Return the [x, y] coordinate for the center point of the cell that contains the specified text.  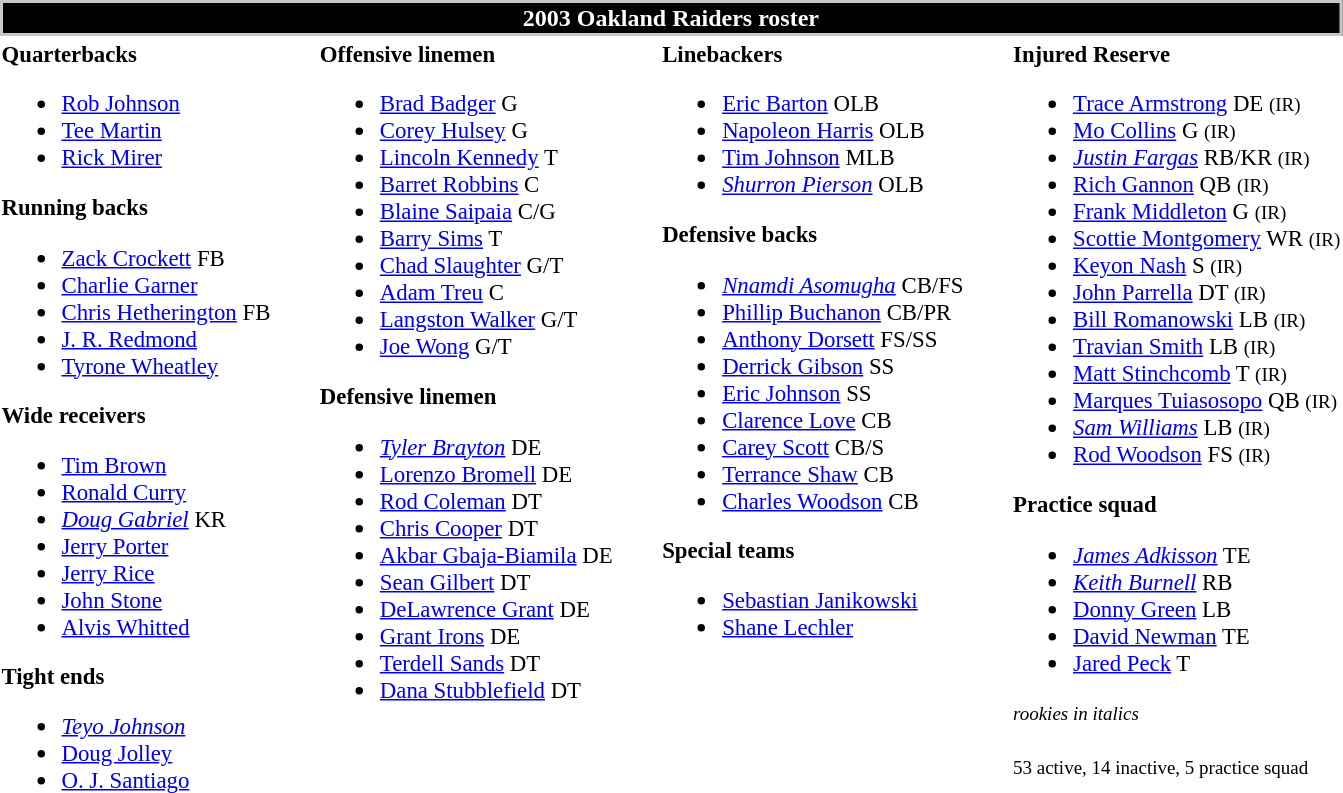
2003 Oakland Raiders roster [671, 18]
